Search for the cell housing the specified text and yield its (x, y) center coordinate. 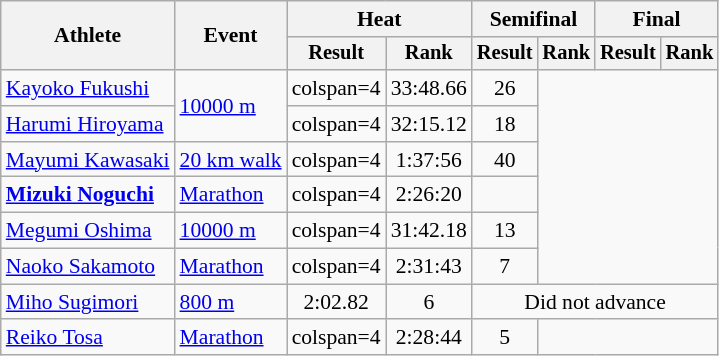
Mayumi Kawasaki (88, 160)
5 (505, 338)
Kayoko Fukushi (88, 88)
7 (505, 267)
2:26:20 (429, 195)
Reiko Tosa (88, 338)
Heat (380, 19)
Naoko Sakamoto (88, 267)
18 (505, 124)
40 (505, 160)
800 m (231, 302)
6 (429, 302)
26 (505, 88)
31:42.18 (429, 231)
Harumi Hiroyama (88, 124)
1:37:56 (429, 160)
2:31:43 (429, 267)
Event (231, 36)
33:48.66 (429, 88)
Megumi Oshima (88, 231)
Final (656, 19)
Did not advance (595, 302)
Semifinal (534, 19)
13 (505, 231)
20 km walk (231, 160)
2:28:44 (429, 338)
2:02.82 (336, 302)
32:15.12 (429, 124)
Mizuki Noguchi (88, 195)
Athlete (88, 36)
Miho Sugimori (88, 302)
